Scan for the cell matching the given text and deliver its (x, y) coordinate at center. 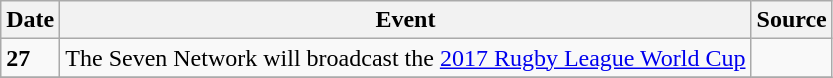
Date (30, 20)
Event (406, 20)
27 (30, 58)
Source (792, 20)
The Seven Network will broadcast the 2017 Rugby League World Cup (406, 58)
